Return the [x, y] coordinate for the center point of the cell that contains the specified text.  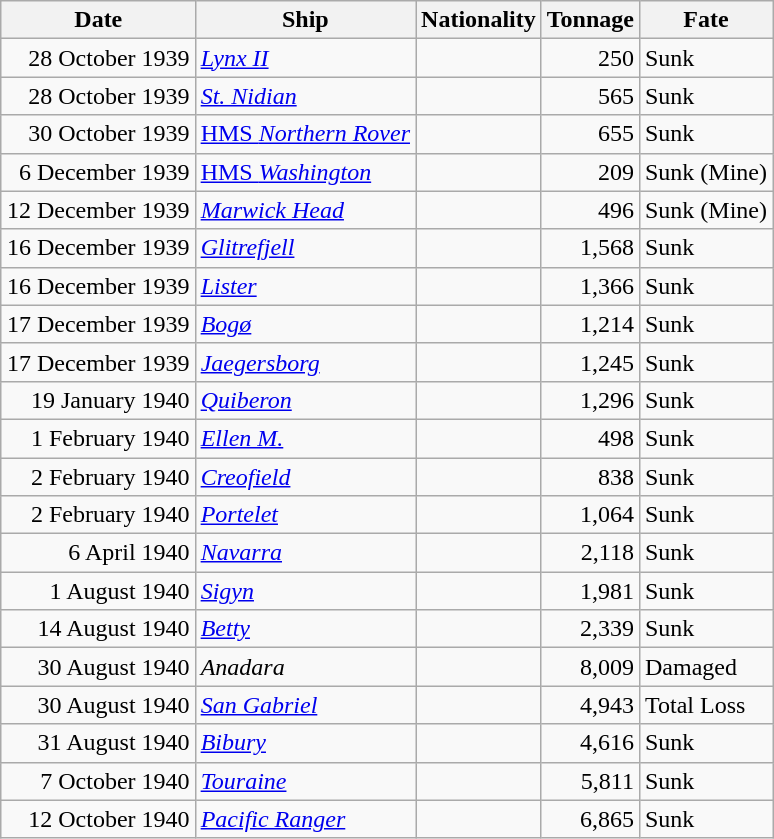
209 [590, 172]
2,118 [590, 553]
1,245 [590, 362]
838 [590, 477]
Ship [305, 20]
19 January 1940 [98, 400]
HMS Northern Rover [305, 134]
12 October 1940 [98, 819]
6 April 1940 [98, 553]
1 August 1940 [98, 591]
8,009 [590, 667]
Date [98, 20]
Creofield [305, 477]
565 [590, 96]
Nationality [479, 20]
1,214 [590, 324]
Jaegersborg [305, 362]
Bogø [305, 324]
12 December 1939 [98, 210]
1 February 1940 [98, 438]
14 August 1940 [98, 629]
Betty [305, 629]
Ellen M. [305, 438]
Total Loss [706, 705]
1,296 [590, 400]
250 [590, 58]
Bibury [305, 743]
655 [590, 134]
Touraine [305, 781]
Anadara [305, 667]
Glitrefjell [305, 248]
Quiberon [305, 400]
Marwick Head [305, 210]
6,865 [590, 819]
Pacific Ranger [305, 819]
San Gabriel [305, 705]
7 October 1940 [98, 781]
Sigyn [305, 591]
1,366 [590, 286]
1,981 [590, 591]
Portelet [305, 515]
498 [590, 438]
1,568 [590, 248]
Tonnage [590, 20]
Damaged [706, 667]
2,339 [590, 629]
4,616 [590, 743]
1,064 [590, 515]
5,811 [590, 781]
30 October 1939 [98, 134]
496 [590, 210]
HMS Washington [305, 172]
31 August 1940 [98, 743]
Lynx II [305, 58]
Navarra [305, 553]
St. Nidian [305, 96]
6 December 1939 [98, 172]
4,943 [590, 705]
Lister [305, 286]
Fate [706, 20]
